For the text-containing cell, return its midpoint in [X, Y] coordinate format. 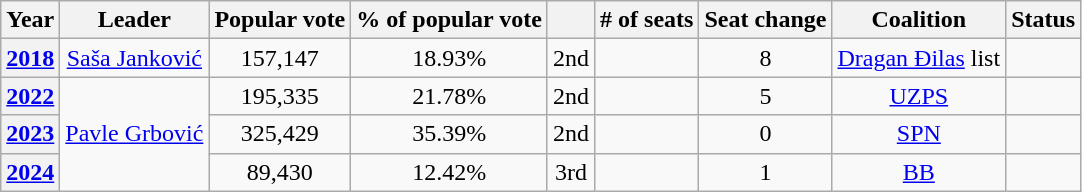
Dragan Đilas list [919, 58]
2023 [30, 134]
Leader [134, 20]
UZPS [919, 96]
Popular vote [280, 20]
157,147 [280, 58]
35.39% [450, 134]
SPN [919, 134]
Seat change [766, 20]
2024 [30, 172]
2022 [30, 96]
% of popular vote [450, 20]
Coalition [919, 20]
5 [766, 96]
Saša Janković [134, 58]
1 [766, 172]
Status [1044, 20]
3rd [570, 172]
0 [766, 134]
21.78% [450, 96]
18.93% [450, 58]
195,335 [280, 96]
Year [30, 20]
325,429 [280, 134]
# of seats [647, 20]
BB [919, 172]
8 [766, 58]
12.42% [450, 172]
2018 [30, 58]
Pavle Grbović [134, 134]
89,430 [280, 172]
